Output the [X, Y] coordinate of the center of the cell containing the given text.  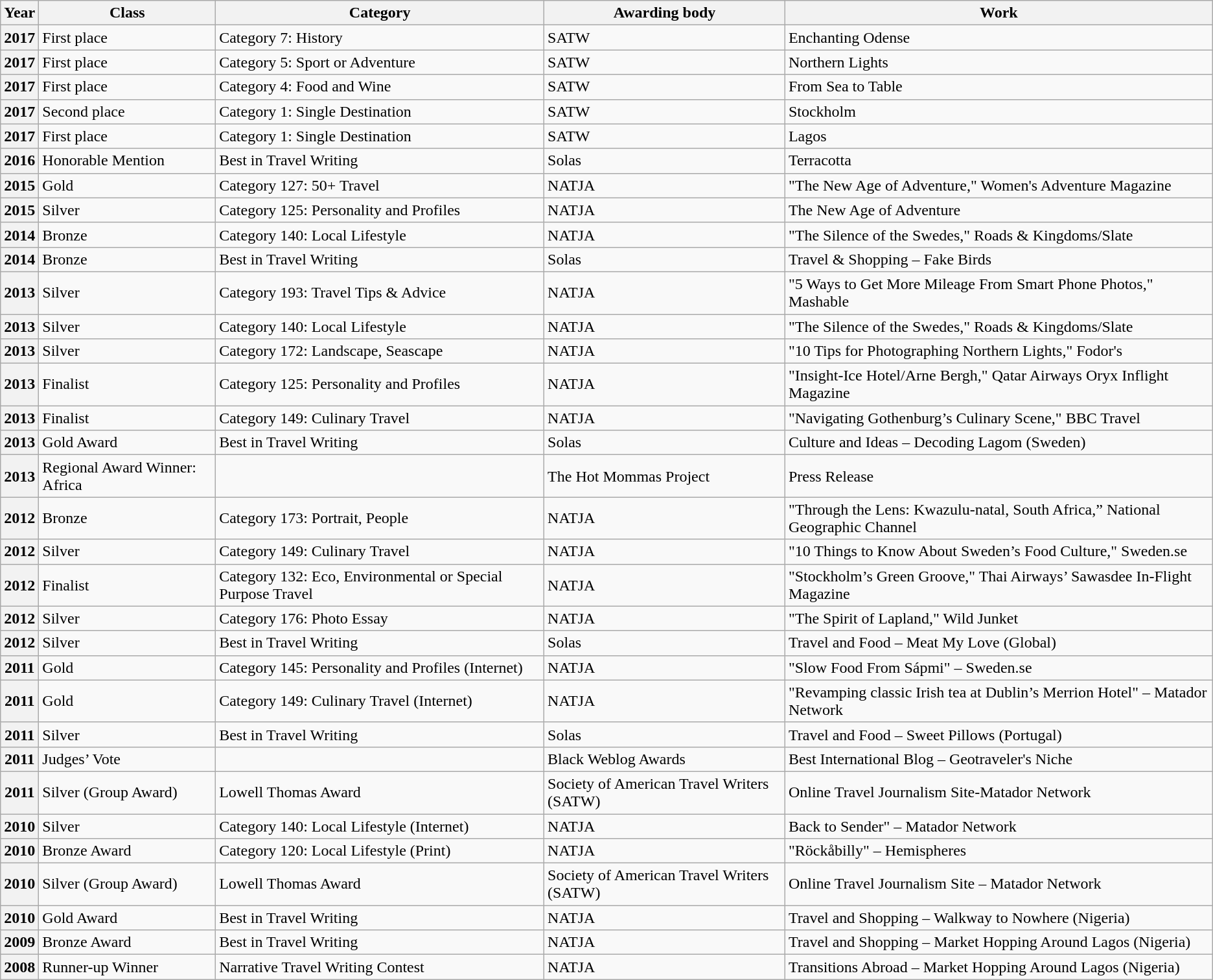
The Hot Mommas Project [665, 476]
Terracotta [999, 161]
Travel and Food – Sweet Pillows (Portugal) [999, 734]
Black Weblog Awards [665, 759]
Online Travel Journalism Site – Matador Network [999, 884]
Press Release [999, 476]
Category [380, 13]
Northern Lights [999, 62]
Category 172: Landscape, Seascape [380, 351]
Back to Sender" – Matador Network [999, 826]
Narrative Travel Writing Contest [380, 967]
Category 127: 50+ Travel [380, 185]
Category 132: Eco, Environmental or Special Purpose Travel [380, 585]
Category 176: Photo Essay [380, 618]
"Stockholm’s Green Groove," Thai Airways’ Sawasdee In-Flight Magazine [999, 585]
"Navigating Gothenburg’s Culinary Scene," BBC Travel [999, 418]
Work [999, 13]
Travel and Shopping – Walkway to Nowhere (Nigeria) [999, 918]
Category 5: Sport or Adventure [380, 62]
"Insight-Ice Hotel/Arne Bergh," Qatar Airways Oryx Inflight Magazine [999, 385]
Second place [127, 111]
"10 Tips for Photographing Northern Lights," Fodor's [999, 351]
Class [127, 13]
2008 [19, 967]
Category 145: Personality and Profiles (Internet) [380, 668]
Regional Award Winner: Africa [127, 476]
Transitions Abroad – Market Hopping Around Lagos (Nigeria) [999, 967]
"Slow Food From Sápmi" – Sweden.se [999, 668]
"10 Things to Know About Sweden’s Food Culture," Sweden.se [999, 552]
"Röckåbilly" – Hemispheres [999, 851]
Awarding body [665, 13]
Culture and Ideas – Decoding Lagom (Sweden) [999, 443]
"The Spirit of Lapland," Wild Junket [999, 618]
Category 149: Culinary Travel (Internet) [380, 701]
Best International Blog – Geotraveler's Niche [999, 759]
Category 193: Travel Tips & Advice [380, 293]
Category 140: Local Lifestyle (Internet) [380, 826]
Stockholm [999, 111]
2016 [19, 161]
Travel and Food – Meat My Love (Global) [999, 643]
Category 4: Food and Wine [380, 87]
2009 [19, 942]
Enchanting Odense [999, 38]
Travel & Shopping – Fake Birds [999, 259]
Category 120: Local Lifestyle (Print) [380, 851]
Online Travel Journalism Site-Matador Network [999, 792]
Lagos [999, 136]
"5 Ways to Get More Mileage From Smart Phone Photos," Mashable [999, 293]
"The New Age of Adventure," Women's Adventure Magazine [999, 185]
Judges’ Vote [127, 759]
Category 7: History [380, 38]
"Revamping classic Irish tea at Dublin’s Merrion Hotel" – Matador Network [999, 701]
From Sea to Table [999, 87]
Category 173: Portrait, People [380, 519]
"Through the Lens: Kwazulu-natal, South Africa,” National Geographic Channel [999, 519]
Runner-up Winner [127, 967]
Honorable Mention [127, 161]
The New Age of Adventure [999, 210]
Year [19, 13]
Travel and Shopping – Market Hopping Around Lagos (Nigeria) [999, 942]
